From the cell containing the given text, extract its center point as [x, y] coordinate. 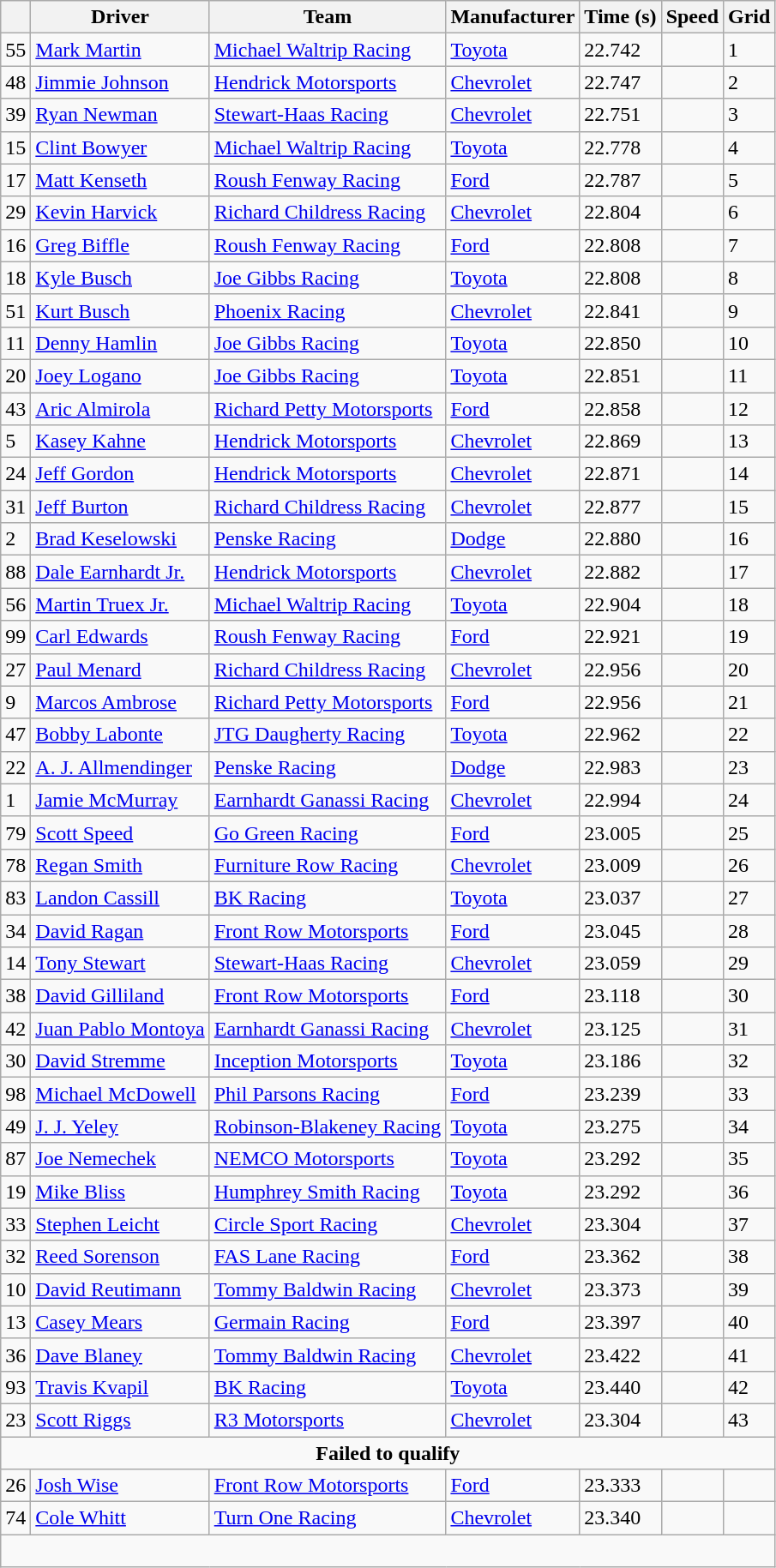
Landon Cassill [120, 898]
22.747 [621, 82]
Humphrey Smith Racing [328, 1192]
25 [749, 832]
74 [15, 1518]
22.869 [621, 442]
A. J. Allmendinger [120, 767]
Jeff Burton [120, 507]
Team [328, 17]
Ryan Newman [120, 115]
Scott Speed [120, 832]
Speed [692, 17]
23.125 [621, 1029]
Stephen Leicht [120, 1224]
23.009 [621, 865]
22.921 [621, 637]
88 [15, 572]
Mark Martin [120, 50]
R3 Motorsports [328, 1420]
Aric Almirola [120, 409]
Kasey Kahne [120, 442]
Brad Keselowski [120, 539]
Reed Sorenson [120, 1257]
23.037 [621, 898]
49 [15, 1126]
Michael McDowell [120, 1094]
56 [15, 604]
22.877 [621, 507]
Dave Blaney [120, 1355]
Matt Kenseth [120, 180]
Jimmie Johnson [120, 82]
Kevin Harvick [120, 213]
37 [749, 1224]
22.778 [621, 147]
28 [749, 930]
Mike Bliss [120, 1192]
23.239 [621, 1094]
Marcos Ambrose [120, 702]
Go Green Racing [328, 832]
22.962 [621, 735]
22.994 [621, 800]
23.333 [621, 1486]
22.841 [621, 310]
4 [749, 147]
23.340 [621, 1518]
87 [15, 1159]
JTG Daugherty Racing [328, 735]
22.851 [621, 375]
23.422 [621, 1355]
22.804 [621, 213]
23.186 [621, 1061]
Josh Wise [120, 1486]
Regan Smith [120, 865]
Martin Truex Jr. [120, 604]
Greg Biffle [120, 245]
Phil Parsons Racing [328, 1094]
Kyle Busch [120, 278]
12 [749, 409]
22.751 [621, 115]
23.059 [621, 964]
Juan Pablo Montoya [120, 1029]
22.742 [621, 50]
Scott Riggs [120, 1420]
23.373 [621, 1289]
Carl Edwards [120, 637]
NEMCO Motorsports [328, 1159]
Jeff Gordon [120, 474]
Furniture Row Racing [328, 865]
Time (s) [621, 17]
23.362 [621, 1257]
Tony Stewart [120, 964]
55 [15, 50]
Driver [120, 17]
98 [15, 1094]
Failed to qualify [388, 1453]
Joe Nemechek [120, 1159]
40 [749, 1322]
Turn One Racing [328, 1518]
FAS Lane Racing [328, 1257]
Joey Logano [120, 375]
Jamie McMurray [120, 800]
23.045 [621, 930]
23.440 [621, 1387]
79 [15, 832]
7 [749, 245]
Travis Kvapil [120, 1387]
22.787 [621, 180]
47 [15, 735]
41 [749, 1355]
Paul Menard [120, 670]
93 [15, 1387]
22.882 [621, 572]
J. J. Yeley [120, 1126]
6 [749, 213]
23.275 [621, 1126]
48 [15, 82]
Dale Earnhardt Jr. [120, 572]
Kurt Busch [120, 310]
3 [749, 115]
23.397 [621, 1322]
23.005 [621, 832]
Phoenix Racing [328, 310]
51 [15, 310]
83 [15, 898]
Manufacturer [513, 17]
Bobby Labonte [120, 735]
23.118 [621, 996]
Robinson-Blakeney Racing [328, 1126]
22.880 [621, 539]
Casey Mears [120, 1322]
David Reutimann [120, 1289]
David Stremme [120, 1061]
35 [749, 1159]
Clint Bowyer [120, 147]
Grid [749, 17]
Denny Hamlin [120, 343]
22.871 [621, 474]
Inception Motorsports [328, 1061]
22.858 [621, 409]
99 [15, 637]
David Ragan [120, 930]
22.850 [621, 343]
Cole Whitt [120, 1518]
22.983 [621, 767]
78 [15, 865]
Germain Racing [328, 1322]
Circle Sport Racing [328, 1224]
8 [749, 278]
22.904 [621, 604]
David Gilliland [120, 996]
21 [749, 702]
